Capture the cell that displays the provided text and extract its [X, Y] central coordinate. 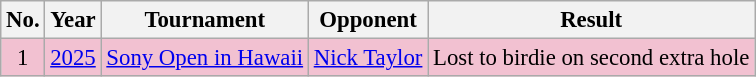
Opponent [368, 20]
Lost to birdie on second extra hole [592, 58]
2025 [73, 58]
Nick Taylor [368, 58]
1 [23, 58]
Sony Open in Hawaii [204, 58]
Year [73, 20]
Tournament [204, 20]
Result [592, 20]
No. [23, 20]
